Pinpoint the cell where the given text exists, returning its (X, Y) midpoint coordinate. 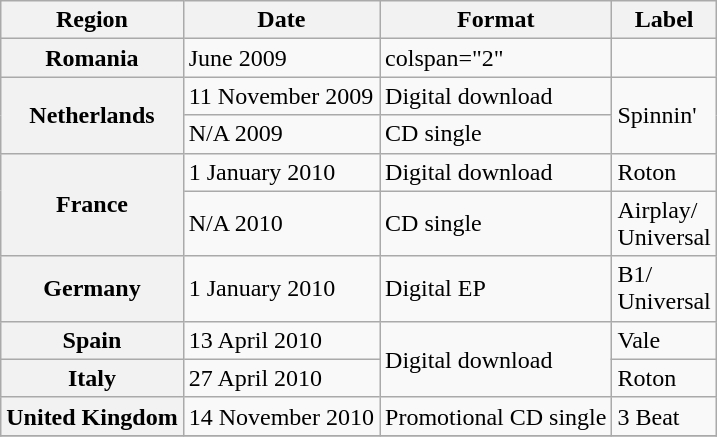
Region (92, 20)
B1/Universal (664, 288)
Airplay/Universal (664, 224)
United Kingdom (92, 416)
June 2009 (281, 58)
Spain (92, 340)
Label (664, 20)
N/A 2009 (281, 134)
N/A 2010 (281, 224)
11 November 2009 (281, 96)
Date (281, 20)
3 Beat (664, 416)
Format (496, 20)
Vale (664, 340)
Promotional CD single (496, 416)
27 April 2010 (281, 378)
14 November 2010 (281, 416)
Netherlands (92, 115)
13 April 2010 (281, 340)
Digital EP (496, 288)
Germany (92, 288)
Spinnin' (664, 115)
Italy (92, 378)
Romania (92, 58)
France (92, 204)
colspan="2" (496, 58)
